For the text-containing cell, return its midpoint in (X, Y) coordinate format. 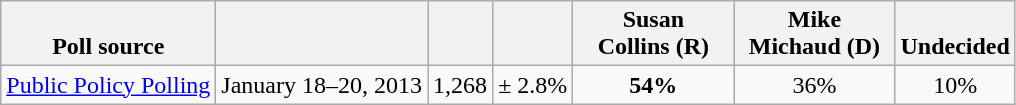
Undecided (955, 34)
36% (814, 85)
± 2.8% (533, 85)
10% (955, 85)
Public Policy Polling (108, 85)
January 18–20, 2013 (322, 85)
SusanCollins (R) (654, 34)
54% (654, 85)
1,268 (460, 85)
MikeMichaud (D) (814, 34)
Poll source (108, 34)
